Capture the cell that displays the provided text and extract its (X, Y) central coordinate. 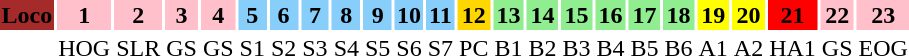
5 (252, 15)
21 (793, 15)
13 (508, 15)
11 (440, 15)
16 (610, 15)
17 (644, 15)
18 (678, 15)
2 (138, 15)
7 (315, 15)
4 (218, 15)
6 (283, 15)
8 (346, 15)
3 (182, 15)
19 (713, 15)
1 (84, 15)
14 (542, 15)
22 (837, 15)
12 (474, 15)
9 (377, 15)
Loco (27, 15)
10 (409, 15)
20 (748, 15)
15 (576, 15)
23 (883, 15)
